Find where the given text appears and provide that cell's center as [x, y] coordinate. 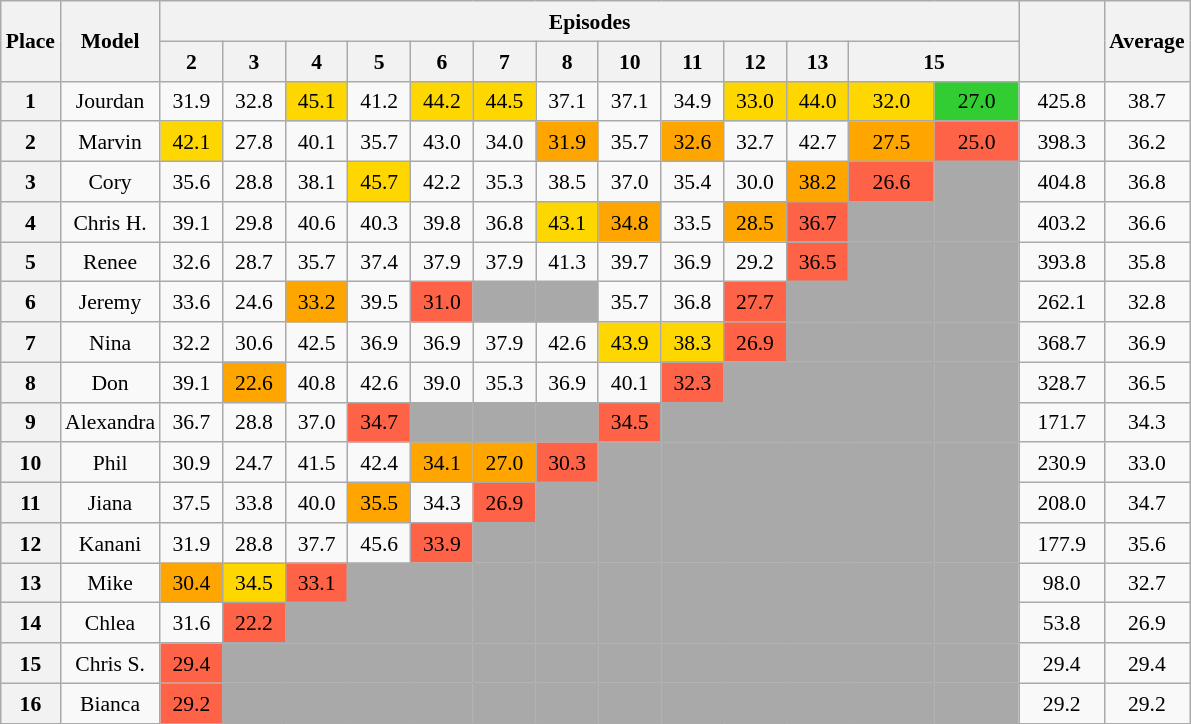
42.7 [818, 142]
328.7 [1062, 382]
40.3 [380, 222]
53.8 [1062, 623]
44.2 [442, 101]
40.0 [316, 503]
9 [30, 422]
16 [30, 703]
1 [30, 101]
26.6 [892, 182]
Jeremy [110, 302]
31.6 [192, 623]
393.8 [1062, 262]
24.6 [254, 302]
Phil [110, 463]
34.0 [504, 142]
41.2 [380, 101]
38.5 [568, 182]
37.4 [380, 262]
40.6 [316, 222]
Average [1146, 41]
262.1 [1062, 302]
35.4 [692, 182]
43.1 [568, 222]
Bianca [110, 703]
38.3 [692, 342]
98.0 [1062, 583]
30.9 [192, 463]
37.7 [316, 543]
33.1 [316, 583]
41.5 [316, 463]
35.5 [380, 503]
Model [110, 41]
Jiana [110, 503]
32.3 [692, 382]
177.9 [1062, 543]
30.3 [568, 463]
Marvin [110, 142]
42.2 [442, 182]
Don [110, 382]
32.0 [892, 101]
27.5 [892, 142]
Kanani [110, 543]
42.5 [316, 342]
171.7 [1062, 422]
24.7 [254, 463]
Renee [110, 262]
29.8 [254, 222]
25.0 [976, 142]
Place [30, 41]
38.1 [316, 182]
41.3 [568, 262]
425.8 [1062, 101]
30.4 [192, 583]
36.6 [1146, 222]
34.8 [630, 222]
45.6 [380, 543]
28.7 [254, 262]
44.5 [504, 101]
31.0 [442, 302]
38.2 [818, 182]
Chlea [110, 623]
Jourdan [110, 101]
33.2 [316, 302]
39.0 [442, 382]
45.1 [316, 101]
30.0 [756, 182]
34.1 [442, 463]
Cory [110, 182]
14 [30, 623]
398.3 [1062, 142]
28.5 [756, 222]
43.9 [630, 342]
33.5 [692, 222]
27.7 [756, 302]
40.8 [316, 382]
22.2 [254, 623]
404.8 [1062, 182]
44.0 [818, 101]
42.4 [380, 463]
27.8 [254, 142]
30.6 [254, 342]
368.7 [1062, 342]
Mike [110, 583]
Nina [110, 342]
208.0 [1062, 503]
43.0 [442, 142]
33.6 [192, 302]
22.6 [254, 382]
39.7 [630, 262]
Episodes [590, 21]
35.8 [1146, 262]
33.9 [442, 543]
403.2 [1062, 222]
Chris S. [110, 663]
45.7 [380, 182]
34.9 [692, 101]
39.8 [442, 222]
Chris H. [110, 222]
36.2 [1146, 142]
39.5 [380, 302]
37.5 [192, 503]
230.9 [1062, 463]
38.7 [1146, 101]
32.2 [192, 342]
Alexandra [110, 422]
42.1 [192, 142]
33.8 [254, 503]
